Capture the cell that displays the provided text and extract its (X, Y) central coordinate. 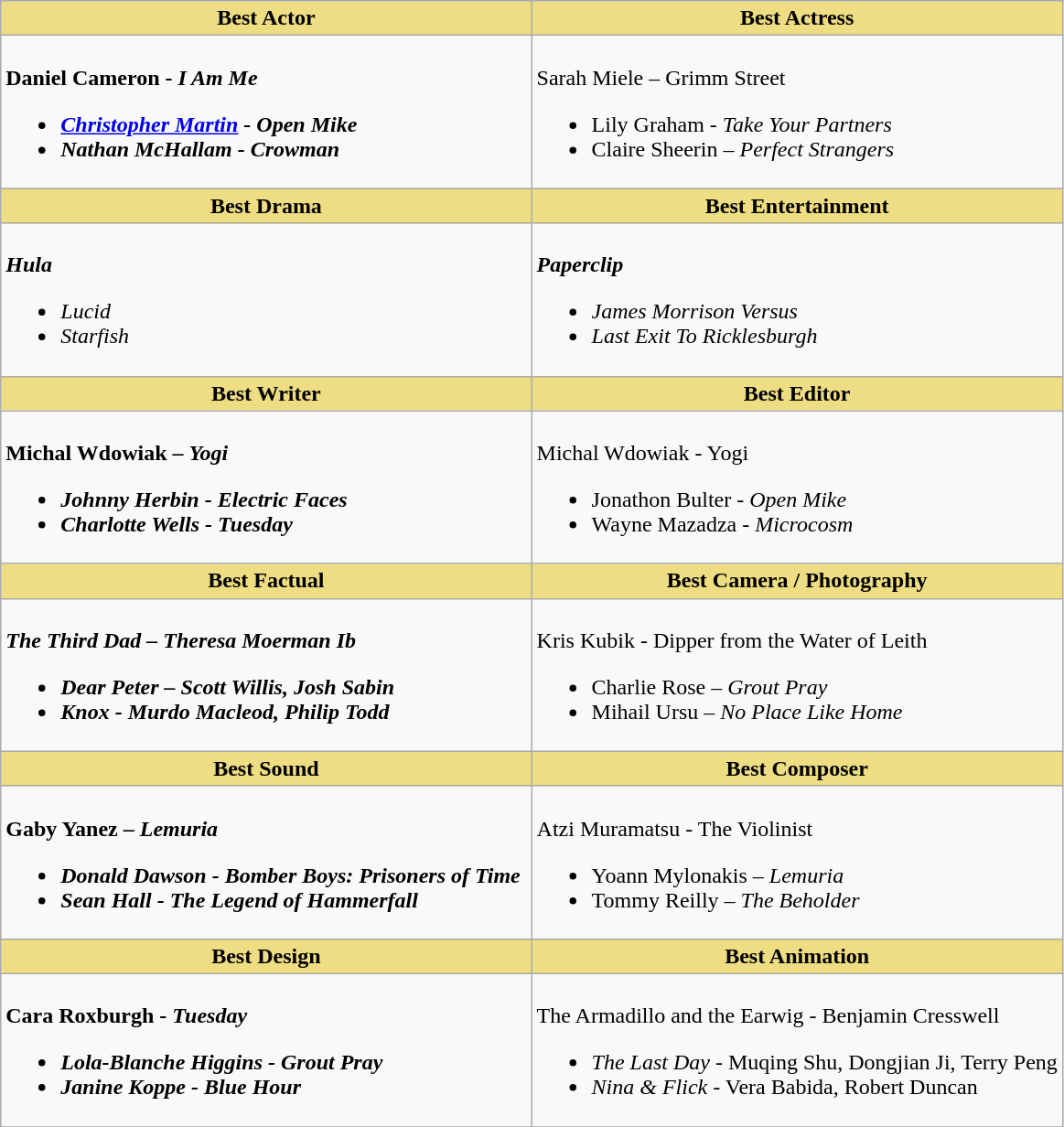
Atzi Muramatsu - The ViolinistYoann Mylonakis – LemuriaTommy Reilly – The Beholder (797, 862)
Gaby Yanez – LemuriaDonald Dawson - Bomber Boys: Prisoners of TimeSean Hall - The Legend of Hammerfall (266, 862)
Best Design (266, 956)
The Third Dad – Theresa Moerman IbDear Peter – Scott Willis, Josh SabinKnox - Murdo Macleod, Philip Todd (266, 675)
Best Writer (266, 393)
Best Animation (797, 956)
Best Actor (266, 18)
Cara Roxburgh - TuesdayLola-Blanche Higgins - Grout PrayJanine Koppe - Blue Hour (266, 1050)
Best Actress (797, 18)
HulaLucidStarfish (266, 300)
Michal Wdowiak - YogiJonathon Bulter - Open MikeWayne Mazadza - Microcosm (797, 487)
Daniel Cameron - I Am MeChristopher Martin - Open MikeNathan McHallam - Crowman (266, 112)
PaperclipJames Morrison VersusLast Exit To Ricklesburgh (797, 300)
Best Sound (266, 768)
Best Entertainment (797, 206)
Kris Kubik - Dipper from the Water of LeithCharlie Rose – Grout PrayMihail Ursu – No Place Like Home (797, 675)
Michal Wdowiak – YogiJohnny Herbin - Electric FacesCharlotte Wells - Tuesday (266, 487)
Best Composer (797, 768)
Best Editor (797, 393)
Best Camera / Photography (797, 581)
Best Factual (266, 581)
Sarah Miele – Grimm StreetLily Graham - Take Your PartnersClaire Sheerin – Perfect Strangers (797, 112)
Best Drama (266, 206)
The Armadillo and the Earwig - Benjamin CresswellThe Last Day - Muqing Shu, Dongjian Ji, Terry PengNina & Flick - Vera Babida, Robert Duncan (797, 1050)
